For the text-containing cell, return its midpoint in [x, y] coordinate format. 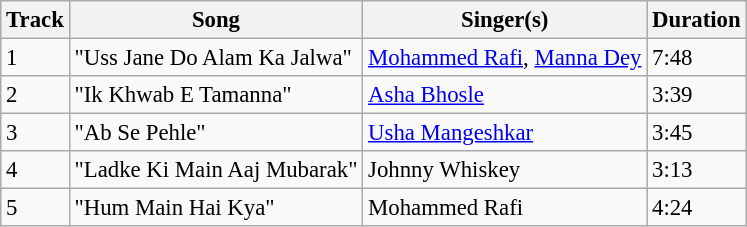
4:24 [696, 208]
7:48 [696, 58]
3:45 [696, 133]
Track [35, 20]
Mohammed Rafi, Manna Dey [505, 58]
3 [35, 133]
"Ladke Ki Main Aaj Mubarak" [216, 170]
Usha Mangeshkar [505, 133]
1 [35, 58]
5 [35, 208]
Singer(s) [505, 20]
3:13 [696, 170]
"Ab Se Pehle" [216, 133]
Mohammed Rafi [505, 208]
Asha Bhosle [505, 95]
4 [35, 170]
Song [216, 20]
Duration [696, 20]
"Ik Khwab E Tamanna" [216, 95]
"Uss Jane Do Alam Ka Jalwa" [216, 58]
"Hum Main Hai Kya" [216, 208]
3:39 [696, 95]
Johnny Whiskey [505, 170]
2 [35, 95]
